For the text-containing cell, return its midpoint in (X, Y) coordinate format. 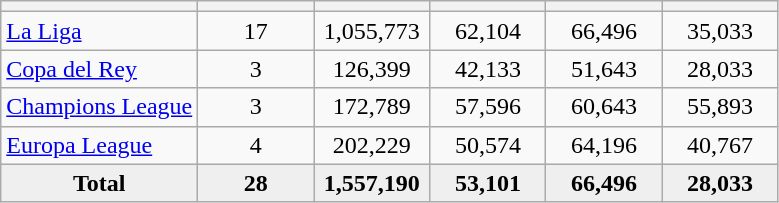
Europa League (100, 145)
La Liga (100, 31)
62,104 (488, 31)
126,399 (372, 69)
57,596 (488, 107)
28 (256, 183)
Total (100, 183)
55,893 (720, 107)
Champions League (100, 107)
50,574 (488, 145)
40,767 (720, 145)
42,133 (488, 69)
172,789 (372, 107)
202,229 (372, 145)
17 (256, 31)
64,196 (604, 145)
4 (256, 145)
1,557,190 (372, 183)
Copa del Rey (100, 69)
51,643 (604, 69)
1,055,773 (372, 31)
53,101 (488, 183)
35,033 (720, 31)
60,643 (604, 107)
